Search for the cell housing the specified text and yield its [X, Y] center coordinate. 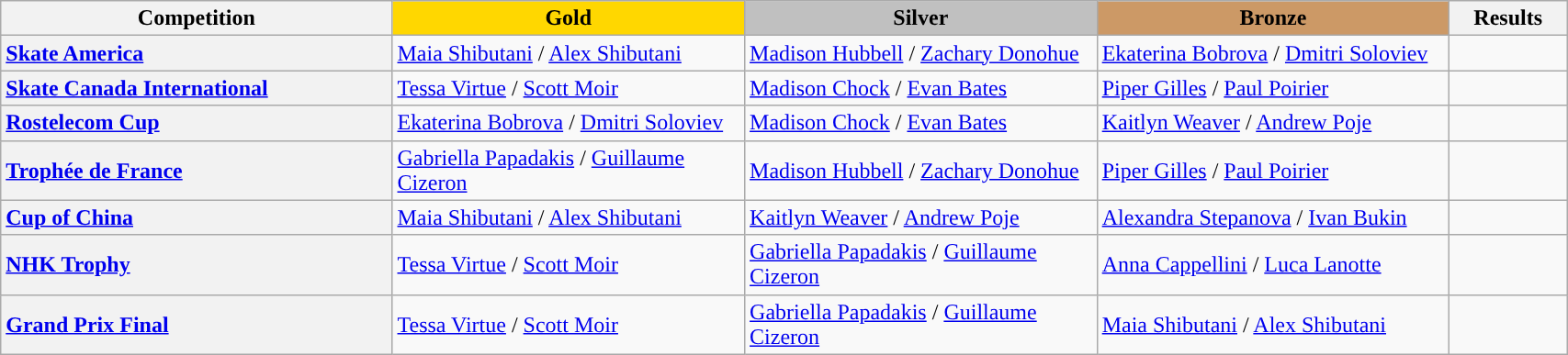
Silver [921, 18]
Anna Cappellini / Luca Lanotte [1273, 264]
Competition [197, 18]
Skate Canada International [197, 88]
NHK Trophy [197, 264]
Trophée de France [197, 171]
Alexandra Stepanova / Ivan Bukin [1273, 217]
Bronze [1273, 18]
Cup of China [197, 217]
Rostelecom Cup [197, 123]
Skate America [197, 53]
Grand Prix Final [197, 325]
Results [1508, 18]
Gold [569, 18]
